Find where the given text appears and provide that cell's center as (X, Y) coordinate. 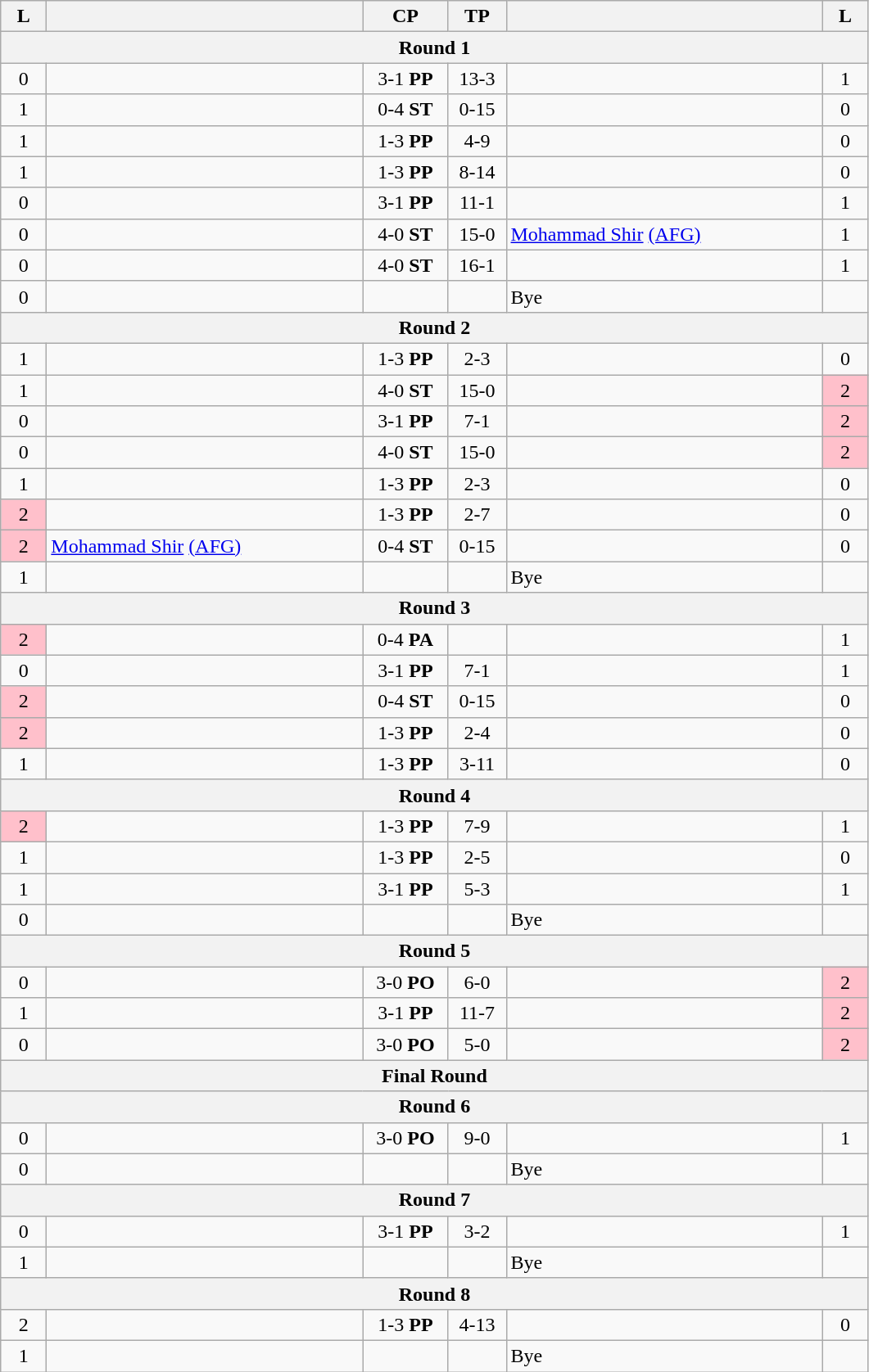
Round 1 (434, 47)
Final Round (434, 1076)
6-0 (477, 982)
Round 8 (434, 1293)
Round 5 (434, 951)
CP (405, 16)
0-4 PA (405, 639)
2-5 (477, 857)
Round 4 (434, 795)
3-11 (477, 764)
Round 2 (434, 327)
8-14 (477, 172)
5-3 (477, 888)
11-1 (477, 203)
TP (477, 16)
Round 3 (434, 608)
4-13 (477, 1325)
2-7 (477, 515)
Round 6 (434, 1107)
11-7 (477, 1013)
7-9 (477, 826)
Round 7 (434, 1200)
2-4 (477, 733)
9-0 (477, 1138)
13-3 (477, 79)
5-0 (477, 1045)
4-9 (477, 141)
3-2 (477, 1231)
16-1 (477, 265)
